Return the [x, y] coordinate for the center point of the cell that contains the specified text.  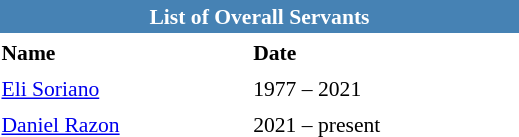
Name [124, 52]
1977 – 2021 [386, 88]
List of Overall Servants [260, 16]
Eli Soriano [124, 88]
Date [386, 52]
